Determine the [X, Y] coordinate at the center of the cell enclosing the given text.  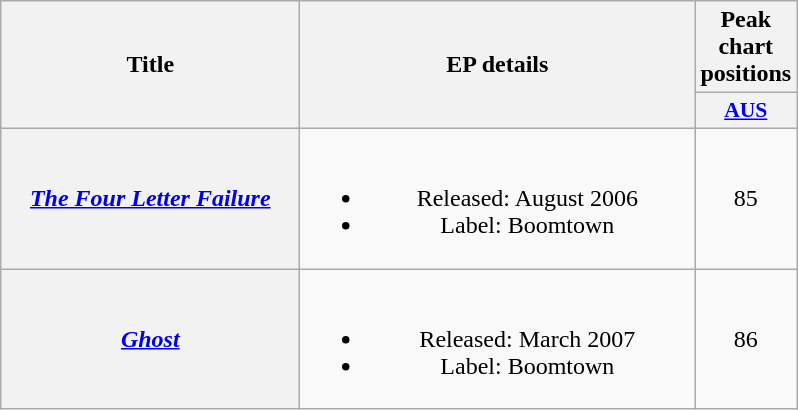
Peak chartpositions [746, 47]
Released: August 2006Label: Boomtown [498, 198]
Released: March 2007Label: Boomtown [498, 338]
EP details [498, 65]
AUS [746, 111]
Title [150, 65]
Ghost [150, 338]
86 [746, 338]
The Four Letter Failure [150, 198]
85 [746, 198]
